Provide the (X, Y) coordinate of the cell's center where the given text is located.  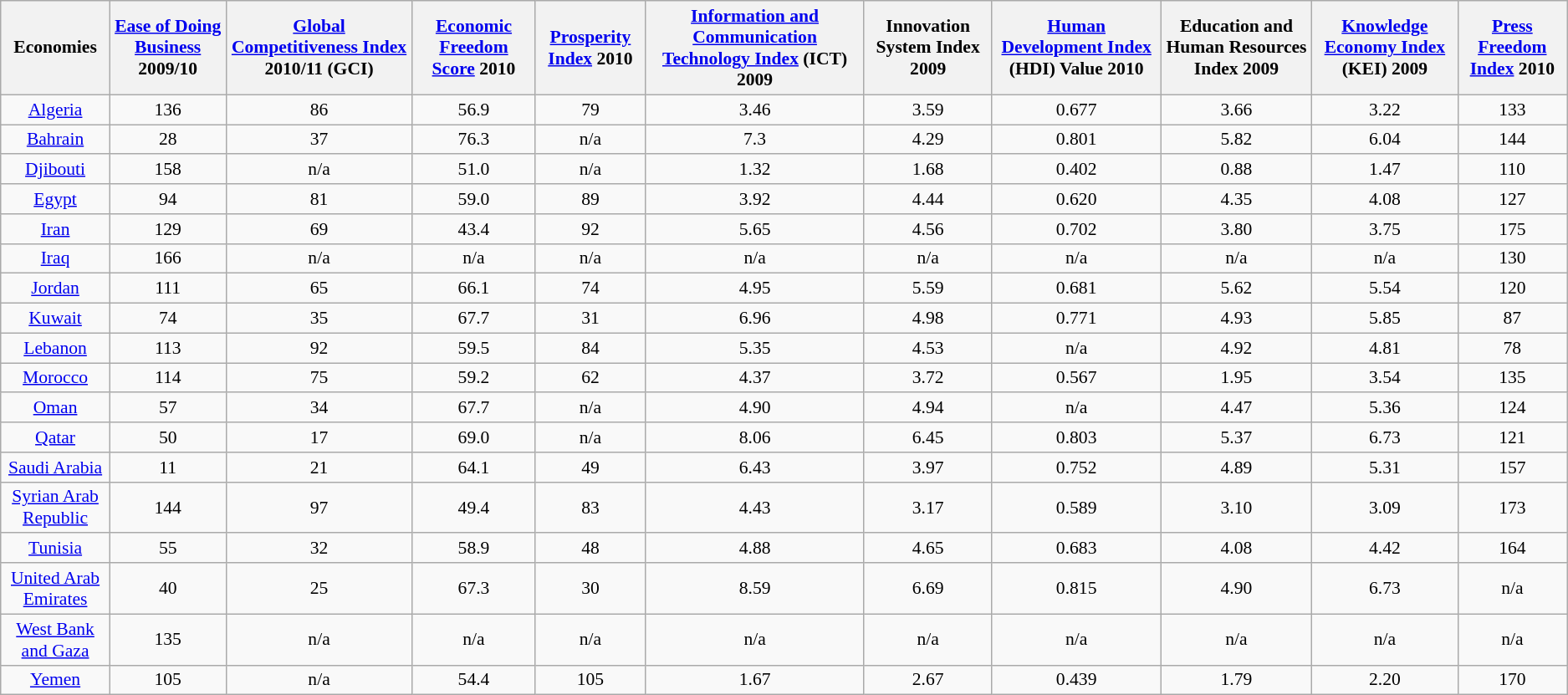
United Arab Emirates (55, 589)
2.67 (928, 680)
Syrian Arab Republic (55, 507)
4.93 (1236, 319)
5.62 (1236, 289)
5.54 (1385, 289)
49 (590, 468)
4.29 (928, 140)
Tunisia (55, 549)
66.1 (473, 289)
133 (1512, 110)
4.53 (928, 348)
West Bank and Gaza (55, 639)
Oman (55, 408)
Information and Communication Technology Index (ICT) 2009 (754, 48)
35 (319, 319)
Innovation System Index 2009 (928, 48)
6.45 (928, 437)
111 (167, 289)
129 (167, 229)
6.04 (1385, 140)
21 (319, 468)
157 (1512, 468)
4.89 (1236, 468)
Yemen (55, 680)
3.10 (1236, 507)
127 (1512, 199)
89 (590, 199)
83 (590, 507)
5.85 (1385, 319)
Jordan (55, 289)
3.09 (1385, 507)
164 (1512, 549)
0.683 (1076, 549)
59.0 (473, 199)
5.82 (1236, 140)
4.37 (754, 378)
Ease of Doing Business 2009/10 (167, 48)
0.801 (1076, 140)
3.75 (1385, 229)
8.06 (754, 437)
Knowledge Economy Index (KEI) 2009 (1385, 48)
4.43 (754, 507)
64.1 (473, 468)
0.402 (1076, 170)
25 (319, 589)
110 (1512, 170)
5.31 (1385, 468)
50 (167, 437)
1.67 (754, 680)
0.567 (1076, 378)
3.92 (754, 199)
0.681 (1076, 289)
5.35 (754, 348)
170 (1512, 680)
3.17 (928, 507)
Iraq (55, 258)
4.94 (928, 408)
0.815 (1076, 589)
Human Development Index (HDI) Value 2010 (1076, 48)
0.752 (1076, 468)
Lebanon (55, 348)
113 (167, 348)
31 (590, 319)
40 (167, 589)
Press Freedom Index 2010 (1512, 48)
114 (167, 378)
54.4 (473, 680)
3.59 (928, 110)
Algeria (55, 110)
69.0 (473, 437)
1.32 (754, 170)
5.37 (1236, 437)
67.3 (473, 589)
3.97 (928, 468)
Qatar (55, 437)
Egypt (55, 199)
4.81 (1385, 348)
124 (1512, 408)
6.96 (754, 319)
55 (167, 549)
2.20 (1385, 680)
4.65 (928, 549)
130 (1512, 258)
37 (319, 140)
166 (167, 258)
5.59 (928, 289)
173 (1512, 507)
6.69 (928, 589)
79 (590, 110)
62 (590, 378)
Bahrain (55, 140)
32 (319, 549)
0.620 (1076, 199)
56.9 (473, 110)
49.4 (473, 507)
4.88 (754, 549)
136 (167, 110)
69 (319, 229)
57 (167, 408)
120 (1512, 289)
11 (167, 468)
0.803 (1076, 437)
Prosperity Index 2010 (590, 48)
5.36 (1385, 408)
158 (167, 170)
3.54 (1385, 378)
Iran (55, 229)
97 (319, 507)
87 (1512, 319)
Global Competitiveness Index 2010/11 (GCI) (319, 48)
4.95 (754, 289)
4.92 (1236, 348)
121 (1512, 437)
4.98 (928, 319)
4.44 (928, 199)
81 (319, 199)
Economies (55, 48)
Kuwait (55, 319)
1.79 (1236, 680)
86 (319, 110)
84 (590, 348)
43.4 (473, 229)
34 (319, 408)
28 (167, 140)
7.3 (754, 140)
Saudi Arabia (55, 468)
65 (319, 289)
4.47 (1236, 408)
0.439 (1076, 680)
4.35 (1236, 199)
Djibouti (55, 170)
1.68 (928, 170)
3.80 (1236, 229)
59.2 (473, 378)
8.59 (754, 589)
0.702 (1076, 229)
4.56 (928, 229)
Morocco (55, 378)
5.65 (754, 229)
0.677 (1076, 110)
30 (590, 589)
17 (319, 437)
94 (167, 199)
175 (1512, 229)
3.46 (754, 110)
Education and Human Resources Index 2009 (1236, 48)
3.22 (1385, 110)
6.43 (754, 468)
59.5 (473, 348)
Economic Freedom Score 2010 (473, 48)
76.3 (473, 140)
58.9 (473, 549)
4.42 (1385, 549)
1.47 (1385, 170)
78 (1512, 348)
0.589 (1076, 507)
75 (319, 378)
51.0 (473, 170)
1.95 (1236, 378)
48 (590, 549)
0.771 (1076, 319)
0.88 (1236, 170)
3.72 (928, 378)
3.66 (1236, 110)
